From the cell containing the given text, extract its center point as [X, Y] coordinate. 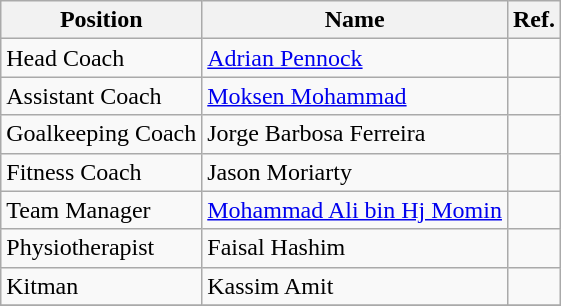
Name [355, 20]
Moksen Mohammad [355, 96]
Kitman [102, 286]
Kassim Amit [355, 286]
Head Coach [102, 58]
Physiotherapist [102, 248]
Adrian Pennock [355, 58]
Mohammad Ali bin Hj Momin [355, 210]
Fitness Coach [102, 172]
Team Manager [102, 210]
Assistant Coach [102, 96]
Jason Moriarty [355, 172]
Ref. [534, 20]
Position [102, 20]
Jorge Barbosa Ferreira [355, 134]
Faisal Hashim [355, 248]
Goalkeeping Coach [102, 134]
